Detect which cell encompasses the target text, then output its (X, Y) center coordinate. 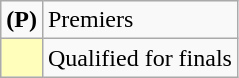
Premiers (140, 20)
Qualified for finals (140, 58)
(P) (22, 20)
